Detect which cell encompasses the target text, then output its [X, Y] center coordinate. 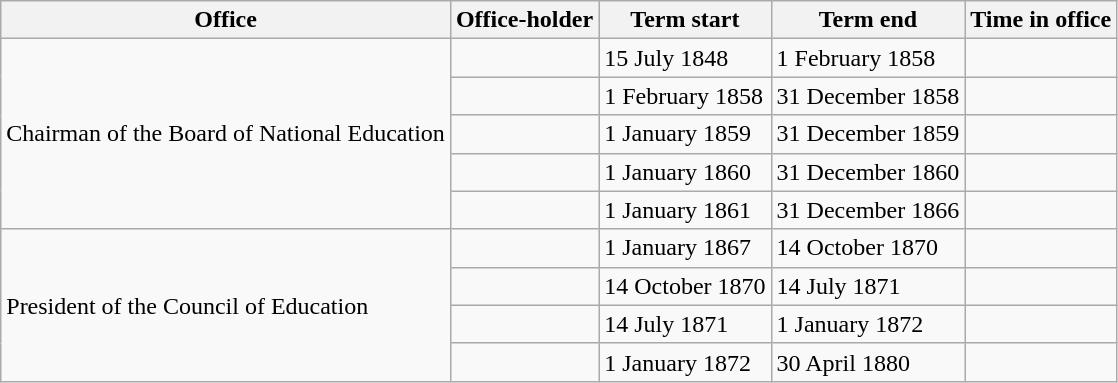
31 December 1858 [868, 96]
1 January 1867 [685, 248]
31 December 1860 [868, 172]
Term start [685, 20]
30 April 1880 [868, 362]
31 December 1866 [868, 210]
Office-holder [524, 20]
15 July 1848 [685, 58]
1 January 1860 [685, 172]
31 December 1859 [868, 134]
President of the Council of Education [226, 305]
1 January 1859 [685, 134]
Time in office [1041, 20]
1 January 1861 [685, 210]
Term end [868, 20]
Office [226, 20]
Chairman of the Board of National Education [226, 134]
